Detect which cell encompasses the target text, then output its (X, Y) center coordinate. 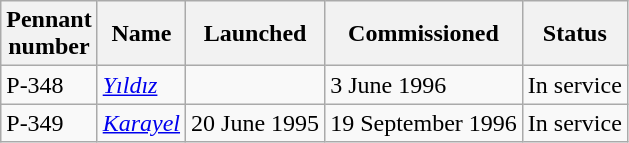
3 June 1996 (424, 85)
P-349 (49, 123)
Karayel (141, 123)
Name (141, 34)
Launched (256, 34)
Yıldız (141, 85)
Status (574, 34)
Pennantnumber (49, 34)
20 June 1995 (256, 123)
19 September 1996 (424, 123)
P-348 (49, 85)
Commissioned (424, 34)
